Locate the cell with the specified text and output its [x, y] center coordinate. 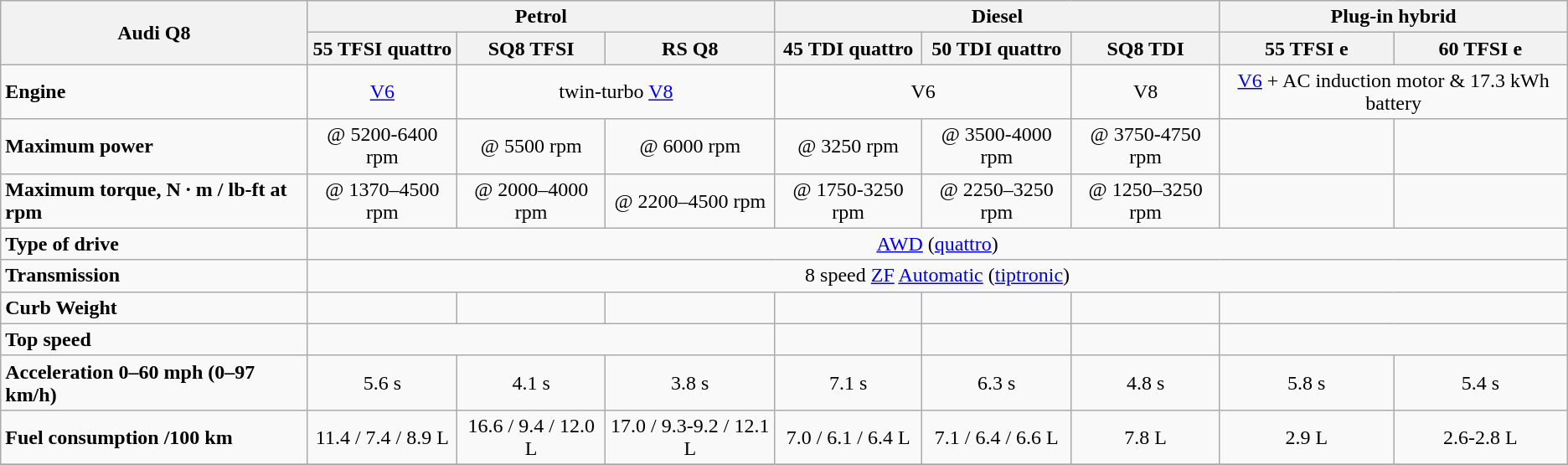
V6 + AC induction motor & 17.3 kWh battery [1394, 92]
AWD (quattro) [937, 244]
@ 2250–3250 rpm [997, 201]
8 speed ZF Automatic (tiptronic) [937, 276]
Audi Q8 [154, 33]
Transmission [154, 276]
@ 1370–4500 rpm [382, 201]
Acceleration 0–60 mph (0–97 km/h) [154, 382]
@ 2000–4000 rpm [531, 201]
4.1 s [531, 382]
45 TDI quattro [848, 49]
Petrol [541, 17]
7.8 L [1146, 437]
@ 3250 rpm [848, 146]
16.6 / 9.4 / 12.0 L [531, 437]
Maximum power [154, 146]
6.3 s [997, 382]
50 TDI quattro [997, 49]
Engine [154, 92]
7.0 / 6.1 / 6.4 L [848, 437]
@ 5200-6400 rpm [382, 146]
SQ8 TFSI [531, 49]
Fuel consumption /100 km [154, 437]
3.8 s [690, 382]
11.4 / 7.4 / 8.9 L [382, 437]
2.9 L [1307, 437]
Top speed [154, 339]
5.4 s [1481, 382]
@ 3500-4000 rpm [997, 146]
@ 1250–3250 rpm [1146, 201]
5.8 s [1307, 382]
SQ8 TDI [1146, 49]
60 TFSI e [1481, 49]
@ 3750-4750 rpm [1146, 146]
Plug-in hybrid [1394, 17]
17.0 / 9.3-9.2 / 12.1 L [690, 437]
Curb Weight [154, 307]
Type of drive [154, 244]
V8 [1146, 92]
2.6-2.8 L [1481, 437]
55 TFSI quattro [382, 49]
@ 6000 rpm [690, 146]
7.1 s [848, 382]
5.6 s [382, 382]
Maximum torque, N · m / lb-ft at rpm [154, 201]
twin-turbo V8 [616, 92]
RS Q8 [690, 49]
7.1 / 6.4 / 6.6 L [997, 437]
@ 1750-3250 rpm [848, 201]
@ 2200–4500 rpm [690, 201]
55 TFSI e [1307, 49]
4.8 s [1146, 382]
@ 5500 rpm [531, 146]
Diesel [997, 17]
